Scan for the cell matching the given text and deliver its [x, y] coordinate at center. 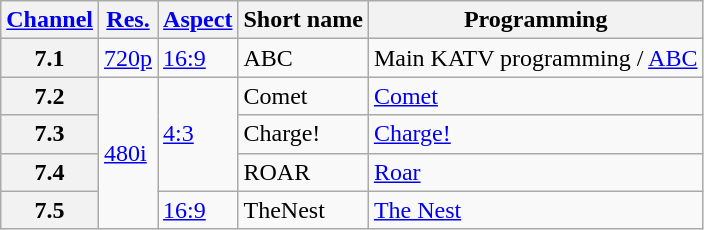
TheNest [303, 210]
Main KATV programming / ABC [536, 58]
ROAR [303, 172]
Roar [536, 172]
ABC [303, 58]
7.3 [50, 134]
Res. [128, 20]
Channel [50, 20]
The Nest [536, 210]
7.1 [50, 58]
4:3 [198, 134]
7.4 [50, 172]
7.5 [50, 210]
Aspect [198, 20]
7.2 [50, 96]
720p [128, 58]
Short name [303, 20]
480i [128, 153]
Programming [536, 20]
